Provide the (x, y) coordinate of the cell's center where the given text is located.  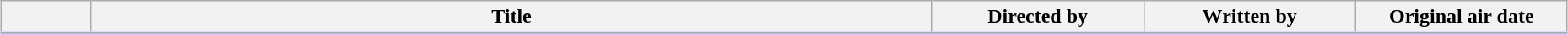
Original air date (1462, 17)
Directed by (1038, 17)
Written by (1249, 17)
Title (511, 17)
